From the cell containing the given text, extract its center point as (x, y) coordinate. 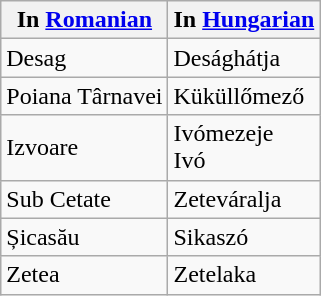
Sub Cetate (84, 199)
Izvoare (84, 148)
In Hungarian (244, 20)
Zetelaka (244, 275)
Küküllőmező (244, 96)
In Romanian (84, 20)
Zetea (84, 275)
Zeteváralja (244, 199)
Sikaszó (244, 237)
Șicasău (84, 237)
Poiana Târnavei (84, 96)
IvómezejeIvó (244, 148)
Desag (84, 58)
Desághátja (244, 58)
